Scan for the cell matching the given text and deliver its [x, y] coordinate at center. 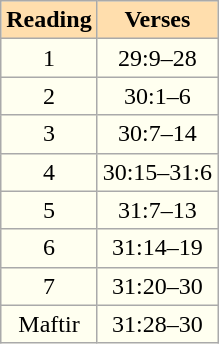
Verses [157, 20]
31:20–30 [157, 286]
7 [49, 286]
31:7–13 [157, 210]
Reading [49, 20]
3 [49, 134]
30:7–14 [157, 134]
Maftir [49, 324]
30:15–31:6 [157, 172]
6 [49, 248]
2 [49, 96]
4 [49, 172]
31:14–19 [157, 248]
30:1–6 [157, 96]
5 [49, 210]
31:28–30 [157, 324]
29:9–28 [157, 58]
1 [49, 58]
